Provide the (x, y) coordinate of the cell's center where the given text is located.  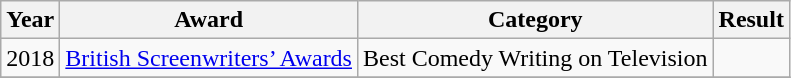
2018 (30, 58)
Best Comedy Writing on Television (535, 58)
British Screenwriters’ Awards (209, 58)
Year (30, 20)
Result (751, 20)
Category (535, 20)
Award (209, 20)
